Capture the cell that displays the provided text and extract its [X, Y] central coordinate. 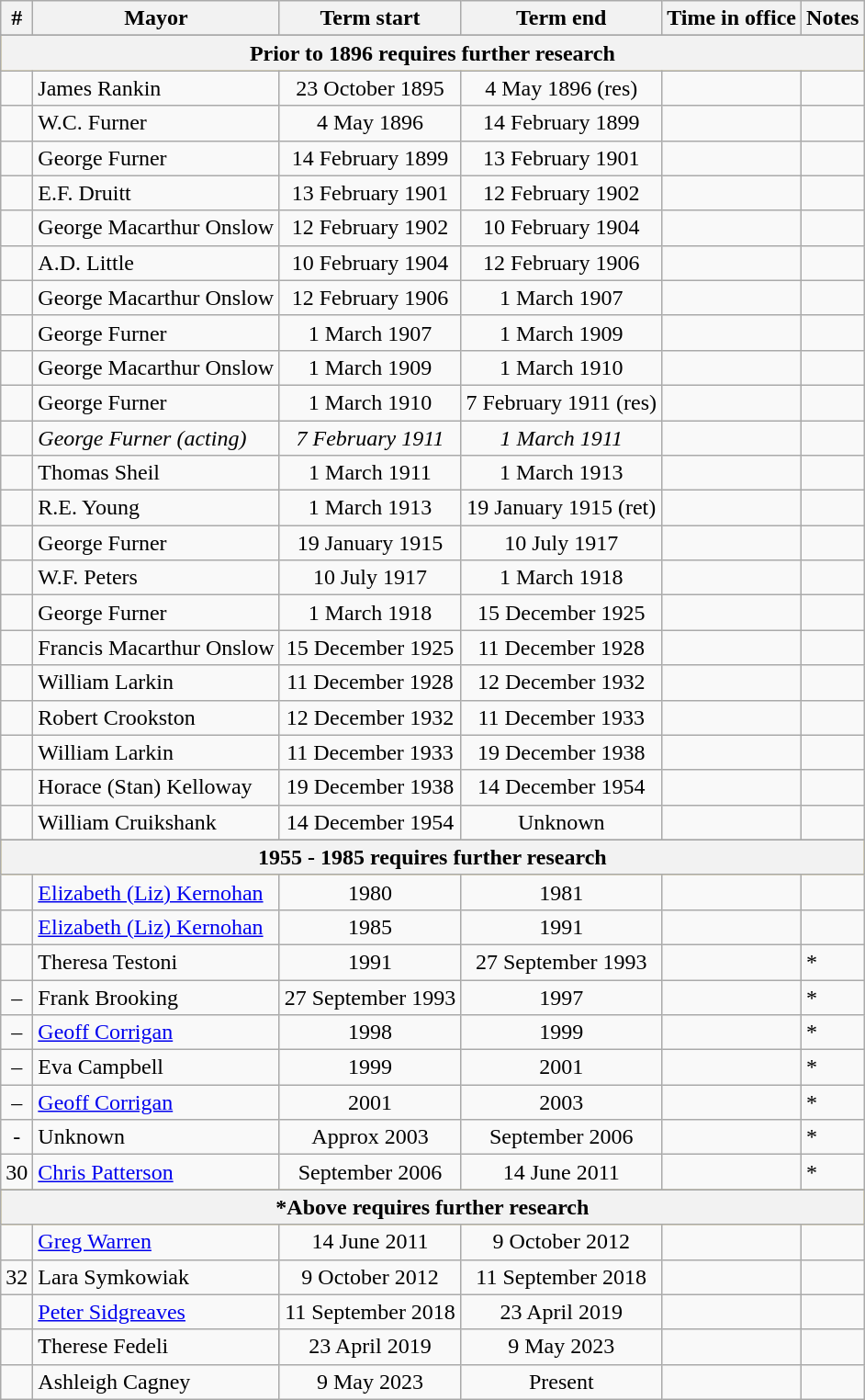
Mayor [156, 18]
Term end [562, 18]
# [17, 18]
Therese Fedeli [156, 1347]
Lara Symkowiak [156, 1277]
- [17, 1137]
R.E. Young [156, 508]
4 May 1896 [370, 123]
1955 - 1985 requires further research [432, 857]
Eva Campbell [156, 1067]
Theresa Testoni [156, 962]
19 January 1915 (ret) [562, 508]
W.F. Peters [156, 578]
1998 [370, 1033]
1981 [562, 892]
23 October 1895 [370, 88]
30 [17, 1172]
Peter Sidgreaves [156, 1312]
7 February 1911 (res) [562, 402]
1980 [370, 892]
Chris Patterson [156, 1172]
32 [17, 1277]
A.D. Little [156, 263]
4 May 1896 (res) [562, 88]
Time in office [732, 18]
1997 [562, 997]
19 January 1915 [370, 543]
Approx 2003 [370, 1137]
Present [562, 1382]
W.C. Furner [156, 123]
1985 [370, 927]
Greg Warren [156, 1242]
2003 [562, 1102]
Francis Macarthur Onslow [156, 648]
Frank Brooking [156, 997]
Prior to 1896 requires further research [432, 53]
7 February 1911 [370, 438]
Term start [370, 18]
*Above requires further research [432, 1207]
William Cruikshank [156, 822]
Notes [833, 18]
George Furner (acting) [156, 438]
Thomas Sheil [156, 473]
Robert Crookston [156, 717]
Ashleigh Cagney [156, 1382]
Horace (Stan) Kelloway [156, 787]
James Rankin [156, 88]
E.F. Druitt [156, 193]
